Pinpoint the cell where the given text exists, returning its [x, y] midpoint coordinate. 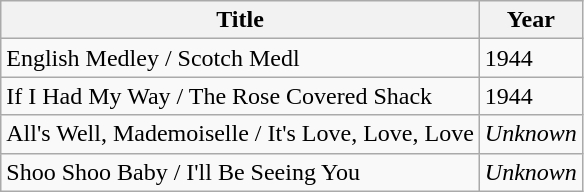
All's Well, Mademoiselle / It's Love, Love, Love [240, 134]
If I Had My Way / The Rose Covered Shack [240, 96]
English Medley / Scotch Medl [240, 58]
Year [530, 20]
Title [240, 20]
Shoo Shoo Baby / I'll Be Seeing You [240, 172]
